Provide the [X, Y] coordinate of the cell's center where the given text is located.  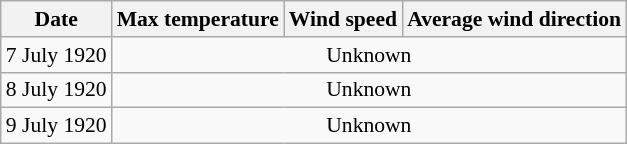
7 July 1920 [56, 55]
Wind speed [343, 19]
Date [56, 19]
9 July 1920 [56, 126]
Average wind direction [514, 19]
Max temperature [198, 19]
8 July 1920 [56, 90]
